Capture the cell that displays the provided text and extract its [X, Y] central coordinate. 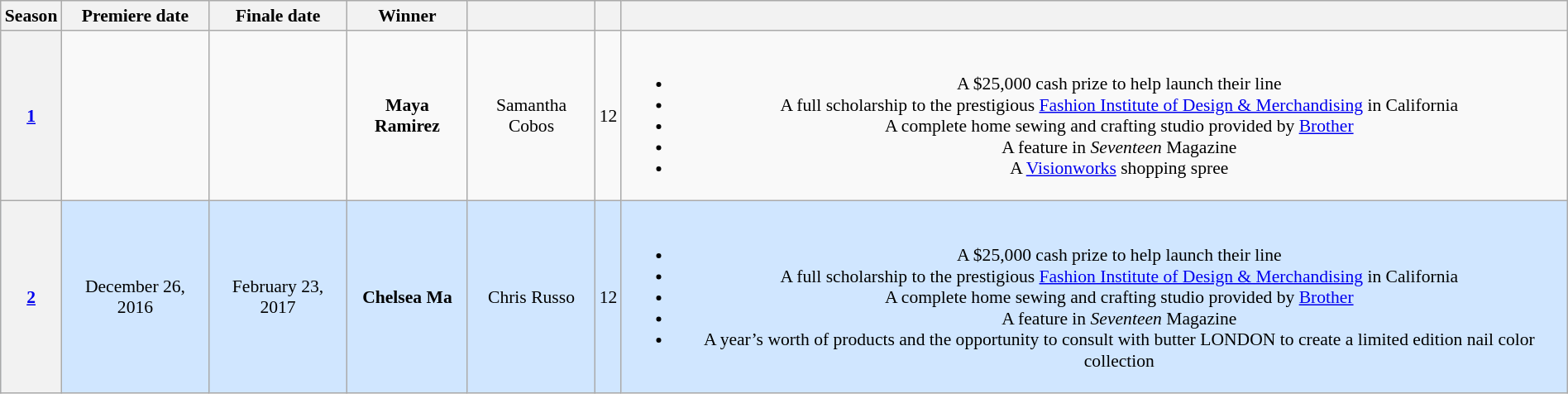
Premiere date [135, 16]
Maya Ramirez [408, 116]
Winner [408, 16]
2 [31, 297]
Chris Russo [531, 297]
Chelsea Ma [408, 297]
Samantha Cobos [531, 116]
Season [31, 16]
Finale date [278, 16]
December 26, 2016 [135, 297]
February 23, 2017 [278, 297]
1 [31, 116]
